Locate the cell with the specified text and output its [X, Y] center coordinate. 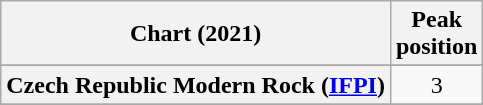
3 [436, 85]
Peakposition [436, 34]
Czech Republic Modern Rock (IFPI) [196, 85]
Chart (2021) [196, 34]
